From the cell containing the given text, extract its center point as (X, Y) coordinate. 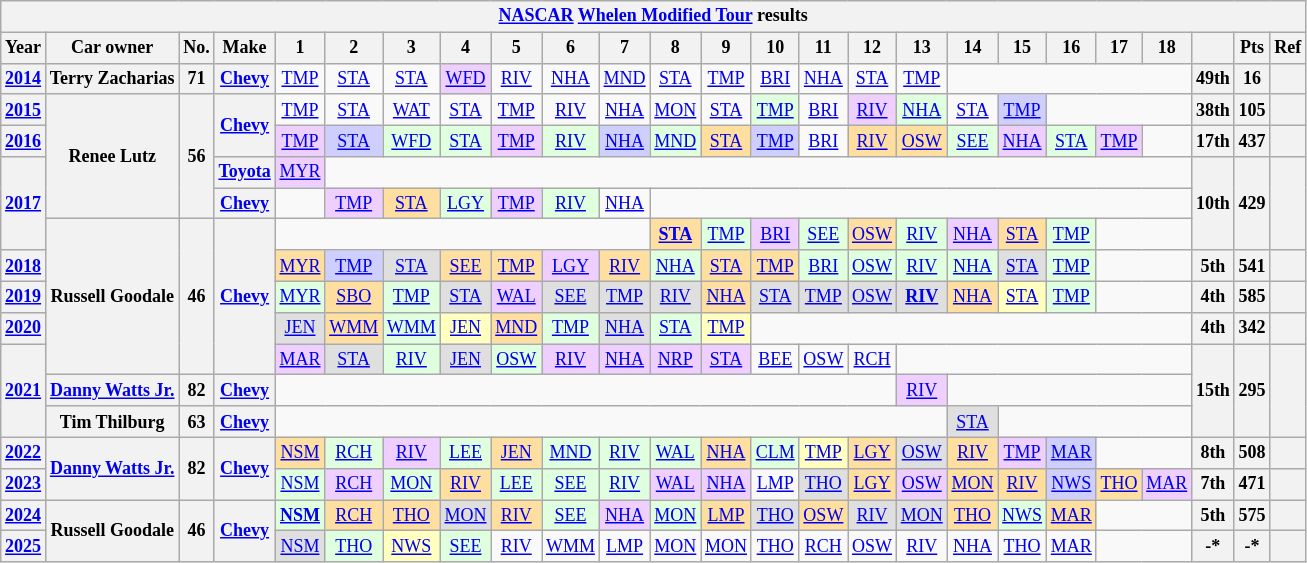
BEE (775, 360)
13 (922, 48)
4 (466, 48)
15th (1214, 391)
Year (24, 48)
17 (1119, 48)
CLM (775, 452)
No. (196, 48)
NRP (676, 360)
71 (196, 78)
Ref (1288, 48)
2 (354, 48)
WAT (411, 110)
14 (972, 48)
10 (775, 48)
2017 (24, 204)
5 (516, 48)
585 (1252, 296)
Pts (1252, 48)
Car owner (112, 48)
9 (726, 48)
38th (1214, 110)
508 (1252, 452)
SBO (354, 296)
437 (1252, 140)
10th (1214, 204)
Toyota (244, 172)
2014 (24, 78)
56 (196, 156)
295 (1252, 391)
12 (872, 48)
49th (1214, 78)
Terry Zacharias (112, 78)
Make (244, 48)
11 (824, 48)
2018 (24, 266)
3 (411, 48)
471 (1252, 484)
17th (1214, 140)
6 (571, 48)
63 (196, 422)
7 (624, 48)
342 (1252, 328)
429 (1252, 204)
18 (1167, 48)
541 (1252, 266)
2023 (24, 484)
1 (300, 48)
2024 (24, 516)
2022 (24, 452)
575 (1252, 516)
8 (676, 48)
15 (1022, 48)
8th (1214, 452)
2025 (24, 546)
NASCAR Whelen Modified Tour results (654, 16)
2019 (24, 296)
Tim Thilburg (112, 422)
2015 (24, 110)
Renee Lutz (112, 156)
7th (1214, 484)
105 (1252, 110)
2020 (24, 328)
2016 (24, 140)
2021 (24, 391)
